Return (x, y) of the center of cell containing provided text 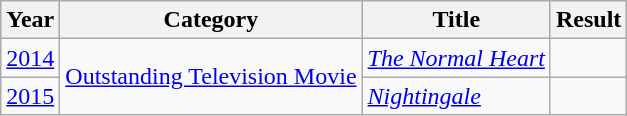
Nightingale (456, 96)
Year (30, 20)
Result (588, 20)
2014 (30, 58)
The Normal Heart (456, 58)
Category (211, 20)
2015 (30, 96)
Title (456, 20)
Outstanding Television Movie (211, 77)
